Capture the cell that displays the provided text and extract its (X, Y) central coordinate. 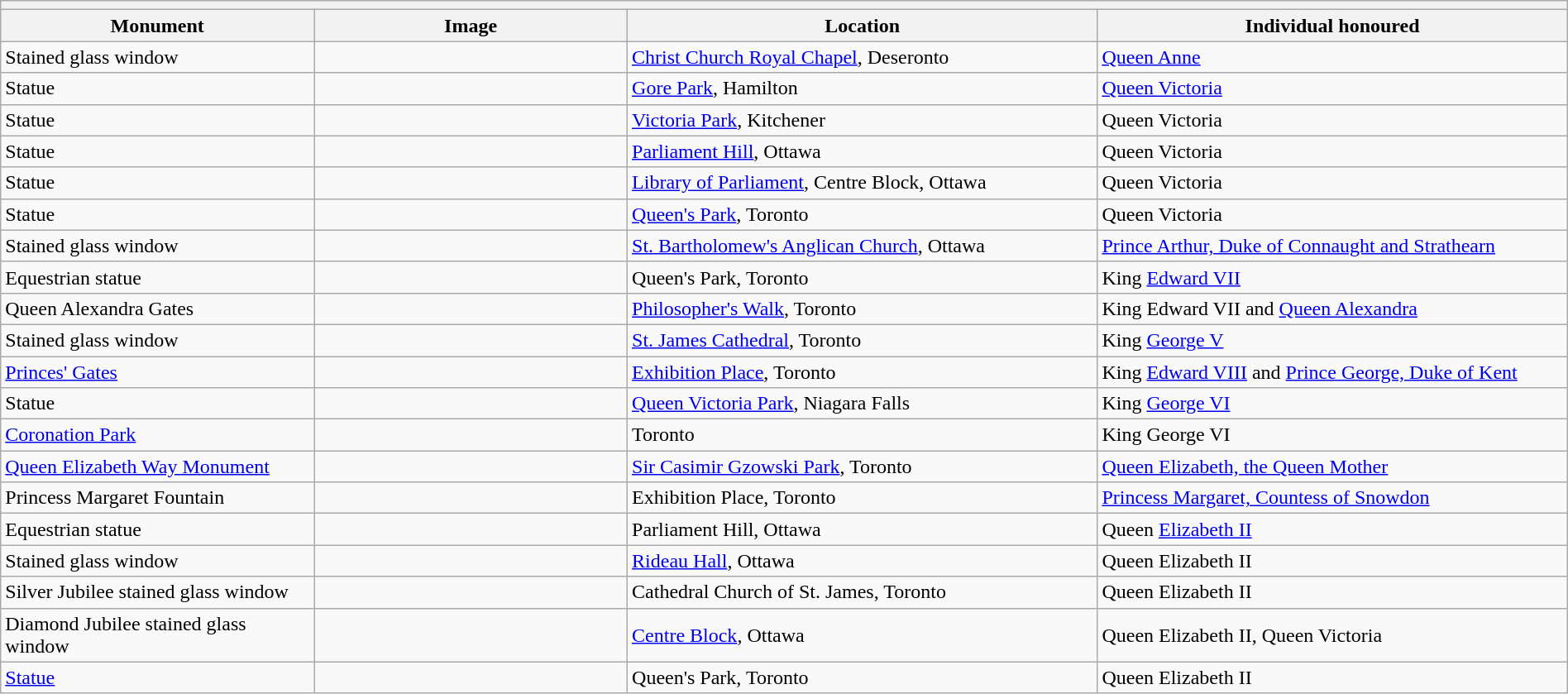
Christ Church Royal Chapel, Deseronto (863, 57)
Gore Park, Hamilton (863, 89)
Library of Parliament, Centre Block, Ottawa (863, 183)
Queen Alexandra Gates (157, 309)
St. Bartholomew's Anglican Church, Ottawa (863, 246)
Philosopher's Walk, Toronto (863, 309)
Monument (157, 26)
Princess Margaret Fountain (157, 498)
Diamond Jubilee stained glass window (157, 635)
Queen Victoria Park, Niagara Falls (863, 404)
Cathedral Church of St. James, Toronto (863, 592)
Coronation Park (157, 435)
Queen Elizabeth II, Queen Victoria (1332, 635)
St. James Cathedral, Toronto (863, 340)
Queen Elizabeth, the Queen Mother (1332, 467)
Queen Elizabeth Way Monument (157, 467)
King George V (1332, 340)
Prince Arthur, Duke of Connaught and Strathearn (1332, 246)
Sir Casimir Gzowski Park, Toronto (863, 467)
Centre Block, Ottawa (863, 635)
Silver Jubilee stained glass window (157, 592)
Princess Margaret, Countess of Snowdon (1332, 498)
Rideau Hall, Ottawa (863, 561)
King Edward VII and Queen Alexandra (1332, 309)
Image (471, 26)
Princes' Gates (157, 371)
King Edward VIII and Prince George, Duke of Kent (1332, 371)
Toronto (863, 435)
Victoria Park, Kitchener (863, 120)
Individual honoured (1332, 26)
King Edward VII (1332, 277)
Queen Anne (1332, 57)
Location (863, 26)
